Detect which cell encompasses the target text, then output its [x, y] center coordinate. 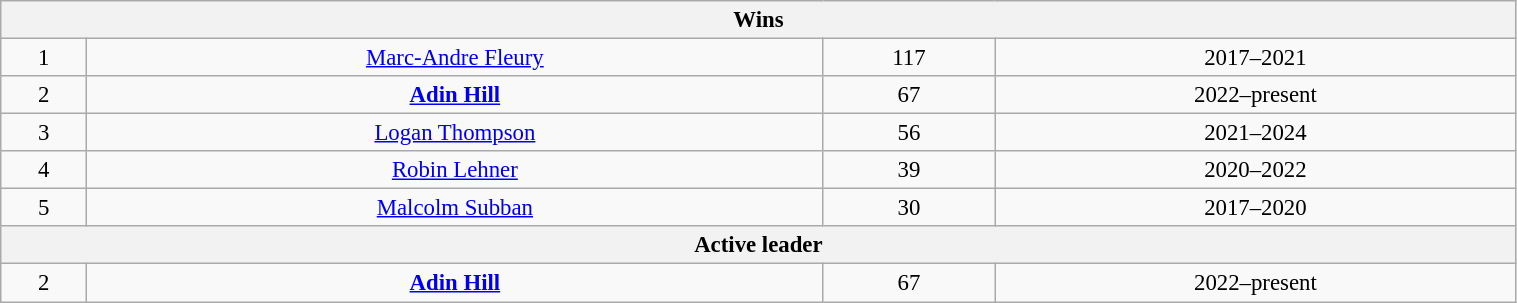
2017–2020 [1256, 208]
2020–2022 [1256, 170]
2017–2021 [1256, 58]
3 [44, 133]
Marc-Andre Fleury [455, 58]
Malcolm Subban [455, 208]
5 [44, 208]
Wins [758, 20]
1 [44, 58]
Active leader [758, 245]
39 [909, 170]
56 [909, 133]
4 [44, 170]
117 [909, 58]
Robin Lehner [455, 170]
Logan Thompson [455, 133]
30 [909, 208]
2021–2024 [1256, 133]
